Capture the cell that displays the provided text and extract its [X, Y] central coordinate. 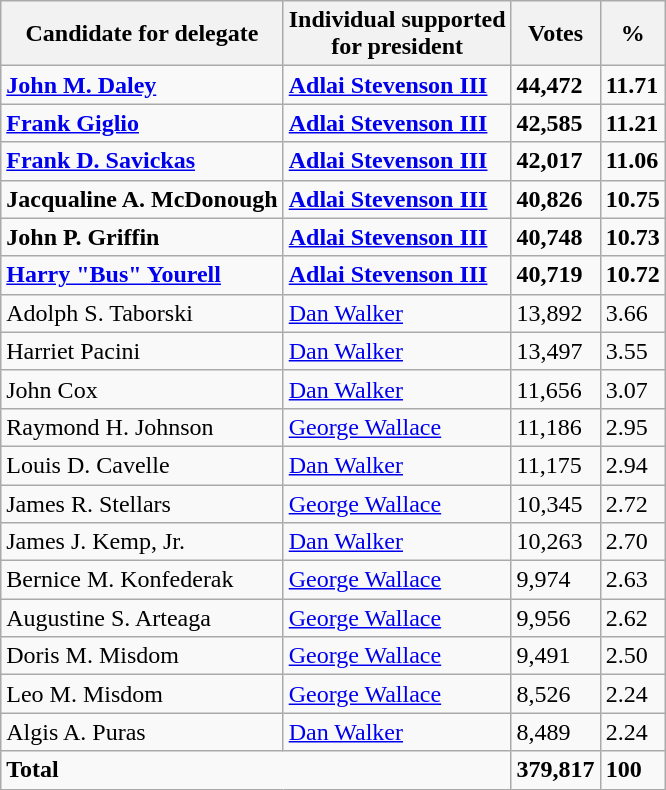
2.63 [632, 580]
13,497 [556, 351]
44,472 [556, 85]
10.75 [632, 199]
11,186 [556, 427]
40,826 [556, 199]
9,974 [556, 580]
10,345 [556, 503]
40,748 [556, 237]
10,263 [556, 542]
11,175 [556, 465]
8,489 [556, 732]
100 [632, 770]
3.66 [632, 313]
Individual supportedfor president [397, 34]
13,892 [556, 313]
% [632, 34]
42,585 [556, 123]
Raymond H. Johnson [142, 427]
9,956 [556, 618]
Leo M. Misdom [142, 694]
2.72 [632, 503]
Frank D. Savickas [142, 161]
2.50 [632, 656]
10.72 [632, 275]
Harriet Pacini [142, 351]
2.95 [632, 427]
John M. Daley [142, 85]
10.73 [632, 237]
40,719 [556, 275]
Jacqualine A. McDonough [142, 199]
42,017 [556, 161]
Algis A. Puras [142, 732]
11.06 [632, 161]
Adolph S. Taborski [142, 313]
John Cox [142, 389]
2.70 [632, 542]
2.94 [632, 465]
11,656 [556, 389]
11.71 [632, 85]
2.62 [632, 618]
Augustine S. Arteaga [142, 618]
Bernice M. Konfederak [142, 580]
Frank Giglio [142, 123]
Votes [556, 34]
Doris M. Misdom [142, 656]
James J. Kemp, Jr. [142, 542]
379,817 [556, 770]
Louis D. Cavelle [142, 465]
Total [256, 770]
3.07 [632, 389]
James R. Stellars [142, 503]
John P. Griffin [142, 237]
8,526 [556, 694]
Candidate for delegate [142, 34]
9,491 [556, 656]
3.55 [632, 351]
Harry "Bus" Yourell [142, 275]
11.21 [632, 123]
